Search for the cell housing the specified text and yield its (x, y) center coordinate. 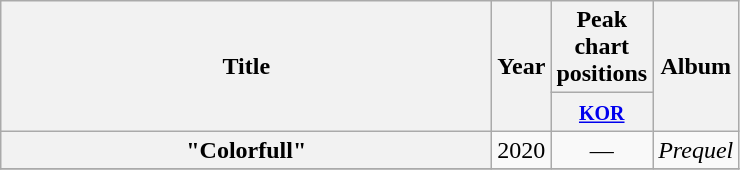
Year (522, 66)
KOR (602, 112)
Title (246, 66)
Peak chart positions (602, 47)
2020 (522, 150)
— (602, 150)
Album (696, 66)
Prequel (696, 150)
"Colorfull" (246, 150)
